Identify which cell holds the provided text, then report its [x, y] central coordinate. 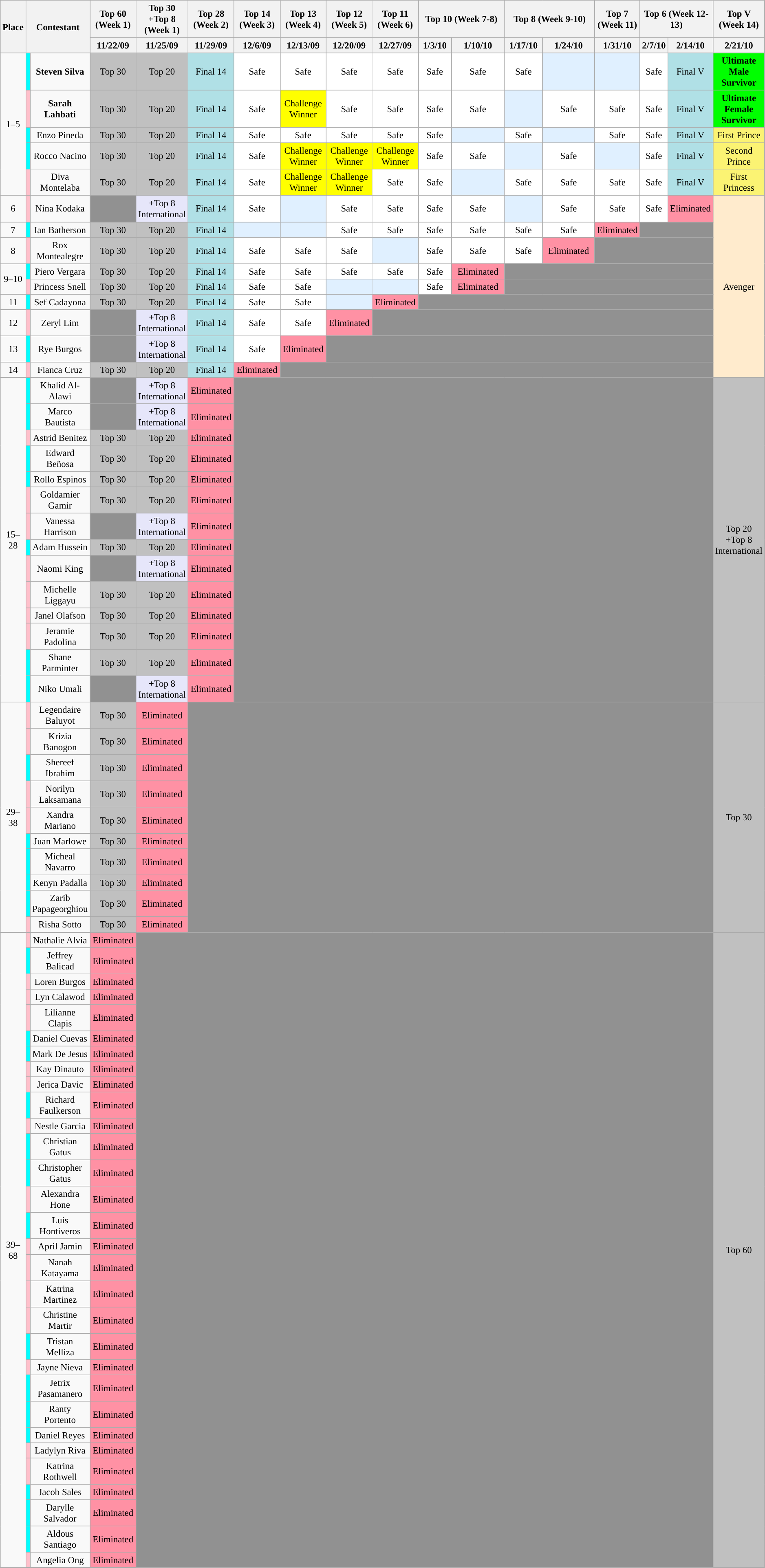
Angelia Ong [60, 1560]
Krizia Banogon [60, 742]
Top 8 (Week 9-10) [550, 19]
Nina Kodaka [60, 209]
11/22/09 [113, 46]
Ultimate Female Survivor [739, 109]
Diva Montelaba [60, 183]
Kay Dinauto [60, 1069]
12/6/09 [257, 46]
Daniel Reyes [60, 1435]
Ladylyn Riva [60, 1451]
Katrina Martinez [60, 1294]
Shane Parminter [60, 663]
1–5 [13, 124]
Legendaire Baluyot [60, 716]
Nanah Katayama [60, 1267]
Nathalie Alvia [60, 940]
Kenyn Padalla [60, 883]
Ultimate Male Survivor [739, 72]
Christine Martir [60, 1320]
Juan Marlowe [60, 841]
Astrid Benitez [60, 438]
Place [13, 27]
Top 6 (Week 12-13) [677, 19]
2/21/10 [739, 46]
1/3/10 [434, 46]
Alexandra Hone [60, 1200]
2/7/10 [654, 46]
Adam Hussein [60, 548]
Janel Olafson [60, 615]
April Jamin [60, 1247]
Second Prince [739, 156]
Princess Snell [60, 286]
Top 14 (Week 3) [257, 19]
Avenger [739, 286]
12/27/09 [395, 46]
Shereef Ibrahim [60, 768]
11 [13, 302]
Rollo Espinos [60, 480]
12 [13, 323]
Christopher Gatus [60, 1174]
Zarib Papageorghiou [60, 904]
Lilianne Clapis [60, 1018]
Top 30 +Top 8 (Week 1) [162, 19]
Jacob Sales [60, 1492]
Top 7 (Week 11) [617, 19]
Enzo Pineda [60, 135]
Steven Silva [60, 72]
6 [13, 209]
1/17/10 [523, 46]
1/31/10 [617, 46]
13 [13, 349]
Mark De Jesus [60, 1054]
Top 20+Top 8 International [739, 540]
Lyn Calawod [60, 997]
Rocco Nacino [60, 156]
Jeffrey Balicad [60, 961]
1/10/10 [478, 46]
Top V (Week 14) [739, 19]
Katrina Rothwell [60, 1472]
Jayne Nieva [60, 1368]
Christian Gatus [60, 1147]
Marco Bautista [60, 417]
Top 60 (Week 1) [113, 19]
Micheal Navarro [60, 862]
Sarah Lahbati [60, 109]
Xandra Mariano [60, 821]
Jetrix Pasamanero [60, 1388]
Top 11 (Week 6) [395, 19]
Jerica Davic [60, 1084]
Risha Sotto [60, 925]
Edward Beñosa [60, 459]
Ian Batherson [60, 230]
Top 12 (Week 5) [349, 19]
Nestle Garcia [60, 1126]
Niko Umali [60, 689]
14 [13, 370]
Richard Faulkerson [60, 1105]
Ranty Portento [60, 1415]
Piero Vergara [60, 271]
8 [13, 250]
Goldamier Gamir [60, 500]
Zeryl Lim [60, 323]
Michelle Liggayu [60, 595]
First Princess [739, 183]
Rox Montealegre [60, 250]
Aldous Santiago [60, 1539]
Jeramie Padolina [60, 636]
15–28 [13, 540]
Sef Cadayona [60, 302]
Fianca Cruz [60, 370]
Norilyn Laksamana [60, 795]
Top 13 (Week 4) [303, 19]
Contestant [58, 27]
11/29/09 [211, 46]
Khalid Al-Alawi [60, 390]
Daniel Cuevas [60, 1039]
Naomi King [60, 568]
Top 10 (Week 7-8) [461, 19]
9–10 [13, 279]
1/24/10 [569, 46]
Vanessa Harrison [60, 526]
Tristan Melliza [60, 1346]
Top 28 (Week 2) [211, 19]
12/13/09 [303, 46]
Darylle Salvador [60, 1513]
First Prince [739, 135]
12/20/09 [349, 46]
Luis Hontiveros [60, 1226]
39–68 [13, 1250]
29–38 [13, 817]
Loren Burgos [60, 982]
Rye Burgos [60, 349]
2/14/10 [690, 46]
7 [13, 230]
11/25/09 [162, 46]
Top 60 [739, 1250]
